Pinpoint the cell where the given text exists, returning its [X, Y] midpoint coordinate. 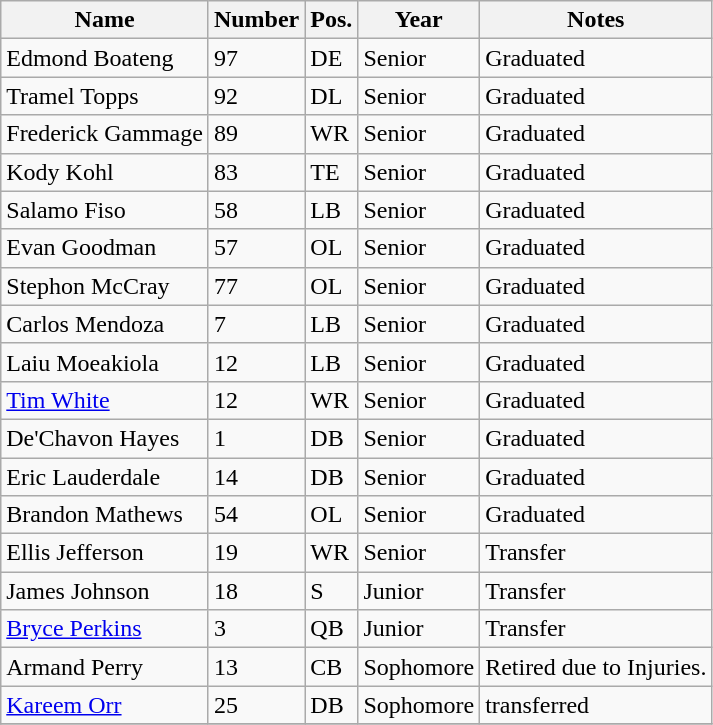
18 [256, 591]
S [332, 591]
Name [105, 20]
Ellis Jefferson [105, 553]
CB [332, 667]
89 [256, 134]
Kody Kohl [105, 172]
Carlos Mendoza [105, 324]
DE [332, 58]
TE [332, 172]
7 [256, 324]
transferred [596, 705]
Kareem Orr [105, 705]
De'Chavon Hayes [105, 438]
14 [256, 477]
97 [256, 58]
77 [256, 286]
DL [332, 96]
Notes [596, 20]
Pos. [332, 20]
Edmond Boateng [105, 58]
Evan Goodman [105, 248]
QB [332, 629]
25 [256, 705]
Tramel Topps [105, 96]
58 [256, 210]
1 [256, 438]
3 [256, 629]
Tim White [105, 400]
Year [419, 20]
13 [256, 667]
92 [256, 96]
Bryce Perkins [105, 629]
Frederick Gammage [105, 134]
Brandon Mathews [105, 515]
19 [256, 553]
Retired due to Injuries. [596, 667]
83 [256, 172]
54 [256, 515]
Eric Lauderdale [105, 477]
Stephon McCray [105, 286]
Salamo Fiso [105, 210]
Armand Perry [105, 667]
Number [256, 20]
Laiu Moeakiola [105, 362]
57 [256, 248]
James Johnson [105, 591]
